Scan for the cell matching the given text and deliver its (X, Y) coordinate at center. 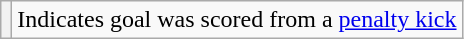
Indicates goal was scored from a penalty kick (237, 20)
